Find where the given text appears and provide that cell's center as (x, y) coordinate. 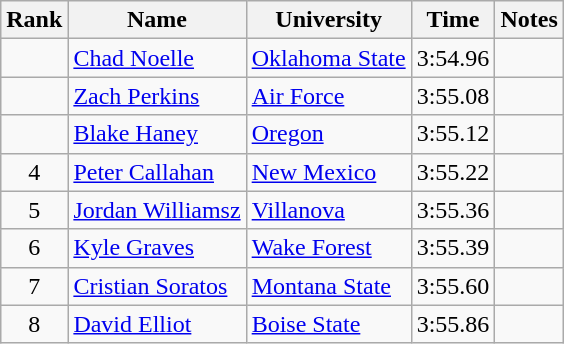
Montana State (328, 286)
Boise State (328, 324)
Zach Perkins (157, 96)
3:55.12 (453, 134)
3:55.22 (453, 172)
Time (453, 20)
3:55.08 (453, 96)
Chad Noelle (157, 58)
University (328, 20)
David Elliot (157, 324)
Notes (529, 20)
Wake Forest (328, 248)
3:54.96 (453, 58)
3:55.36 (453, 210)
Oklahoma State (328, 58)
6 (34, 248)
8 (34, 324)
3:55.39 (453, 248)
Villanova (328, 210)
Jordan Williamsz (157, 210)
Name (157, 20)
Rank (34, 20)
Blake Haney (157, 134)
4 (34, 172)
New Mexico (328, 172)
Oregon (328, 134)
3:55.86 (453, 324)
Kyle Graves (157, 248)
7 (34, 286)
Cristian Soratos (157, 286)
3:55.60 (453, 286)
Peter Callahan (157, 172)
Air Force (328, 96)
5 (34, 210)
